Scan for the cell matching the given text and deliver its [X, Y] coordinate at center. 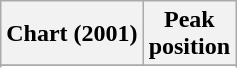
Chart (2001) [72, 34]
Peakposition [189, 34]
